Scan for the cell matching the given text and deliver its (x, y) coordinate at center. 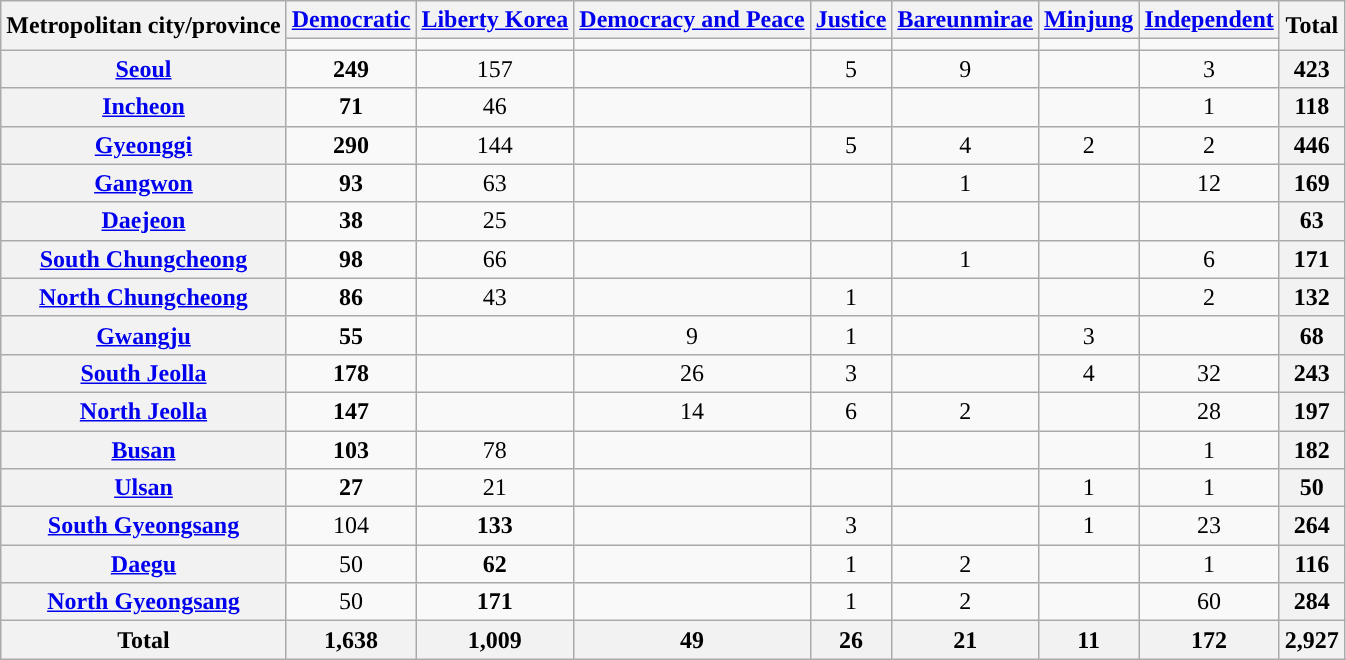
49 (692, 640)
Democratic (351, 20)
2,927 (1312, 640)
Seoul (144, 69)
North Jeolla (144, 411)
Liberty Korea (495, 20)
132 (1312, 297)
197 (1312, 411)
23 (1209, 526)
North Gyeongsang (144, 602)
Minjung (1088, 20)
27 (351, 488)
Gangwon (144, 183)
98 (351, 259)
182 (1312, 449)
28 (1209, 411)
1,638 (351, 640)
71 (351, 107)
Daejeon (144, 221)
147 (351, 411)
116 (1312, 564)
South Jeolla (144, 373)
Metropolitan city/province (144, 26)
Bareunmirae (966, 20)
62 (495, 564)
38 (351, 221)
118 (1312, 107)
86 (351, 297)
South Gyeongsang (144, 526)
264 (1312, 526)
11 (1088, 640)
Daegu (144, 564)
172 (1209, 640)
25 (495, 221)
Ulsan (144, 488)
32 (1209, 373)
14 (692, 411)
46 (495, 107)
446 (1312, 145)
South Chungcheong (144, 259)
93 (351, 183)
243 (1312, 373)
43 (495, 297)
178 (351, 373)
66 (495, 259)
Busan (144, 449)
Justice (851, 20)
157 (495, 69)
144 (495, 145)
12 (1209, 183)
103 (351, 449)
169 (1312, 183)
Gwangju (144, 335)
104 (351, 526)
423 (1312, 69)
Incheon (144, 107)
284 (1312, 602)
290 (351, 145)
North Chungcheong (144, 297)
1,009 (495, 640)
55 (351, 335)
249 (351, 69)
78 (495, 449)
133 (495, 526)
Democracy and Peace (692, 20)
Independent (1209, 20)
68 (1312, 335)
Gyeonggi (144, 145)
60 (1209, 602)
